Extract the [X, Y] coordinate from the center of the cell holding the provided text.  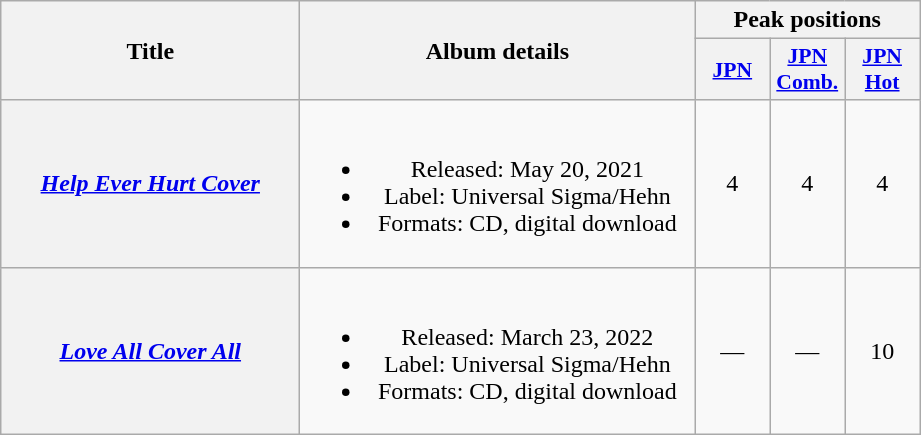
JPN Hot [882, 70]
Title [150, 50]
Peak positions [808, 20]
Help Ever Hurt Cover [150, 184]
10 [882, 350]
JPN [732, 70]
JPNComb. [808, 70]
Album details [498, 50]
Released: May 20, 2021Label: Universal Sigma/HehnFormats: CD, digital download [498, 184]
Released: March 23, 2022Label: Universal Sigma/HehnFormats: CD, digital download [498, 350]
Love All Cover All [150, 350]
